For the text-containing cell, return its midpoint in (X, Y) coordinate format. 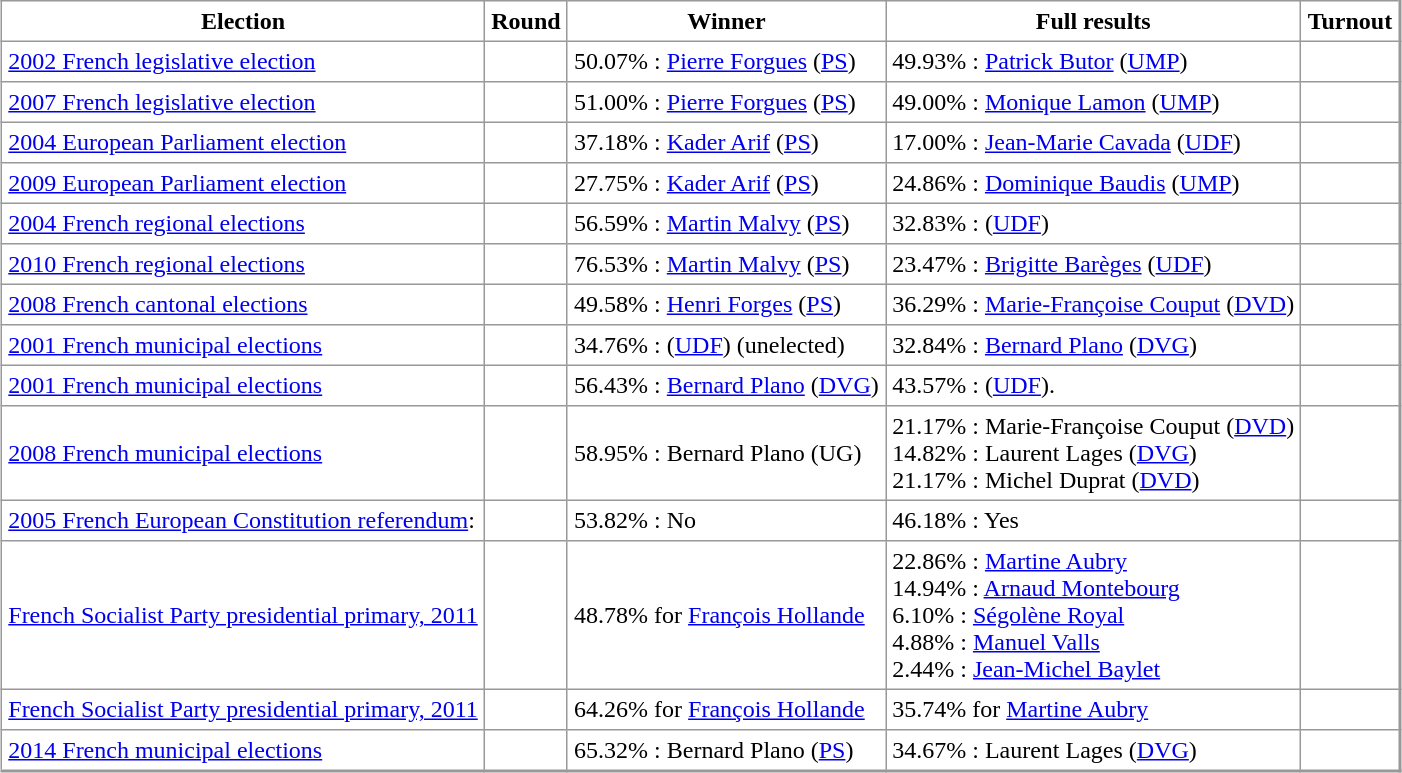
21.17% : Marie-Françoise Couput (DVD)14.82% : Laurent Lages (DVG)21.17% : Michel Duprat (DVD) (1094, 453)
24.86% : Dominique Baudis (UMP) (1094, 183)
22.86% : Martine Aubry 14.94% : Arnaud Montebourg 6.10% : Ségolène Royal 4.88% : Manuel Valls 2.44% : Jean-Michel Baylet (1094, 615)
17.00% : Jean-Marie Cavada (UDF) (1094, 142)
48.78% for François Hollande (726, 615)
23.47% : Brigitte Barèges (UDF) (1094, 264)
50.07% : Pierre Forgues (PS) (726, 61)
2014 French municipal elections (244, 750)
53.82% : No (726, 520)
49.00% : Monique Lamon (UMP) (1094, 102)
43.57% : (UDF). (1094, 385)
49.93% : Patrick Butor (UMP) (1094, 61)
34.76% : (UDF) (unelected) (726, 345)
46.18% : Yes (1094, 520)
32.83% : (UDF) (1094, 223)
56.43% : Bernard Plano (DVG) (726, 385)
Election (244, 21)
36.29% : Marie-Françoise Couput (DVD) (1094, 304)
Full results (1094, 21)
Winner (726, 21)
2002 French legislative election (244, 61)
Round (526, 21)
2004 French regional elections (244, 223)
2010 French regional elections (244, 264)
2009 European Parliament election (244, 183)
64.26% for François Hollande (726, 709)
2005 French European Constitution referendum: (244, 520)
2008 French cantonal elections (244, 304)
34.67% : Laurent Lages (DVG) (1094, 750)
51.00% : Pierre Forgues (PS) (726, 102)
35.74% for Martine Aubry (1094, 709)
2004 European Parliament election (244, 142)
65.32% : Bernard Plano (PS) (726, 750)
58.95% : Bernard Plano (UG) (726, 453)
56.59% : Martin Malvy (PS) (726, 223)
32.84% : Bernard Plano (DVG) (1094, 345)
49.58% : Henri Forges (PS) (726, 304)
2007 French legislative election (244, 102)
37.18% : Kader Arif (PS) (726, 142)
76.53% : Martin Malvy (PS) (726, 264)
2008 French municipal elections (244, 453)
27.75% : Kader Arif (PS) (726, 183)
Turnout (1350, 21)
